Output the (x, y) coordinate of the center of the cell containing the given text.  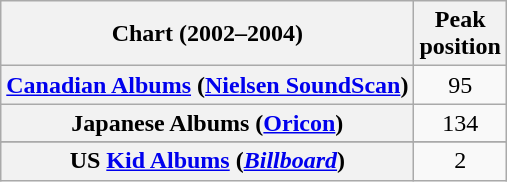
95 (460, 85)
Chart (2002–2004) (208, 34)
134 (460, 123)
Peakposition (460, 34)
2 (460, 161)
Japanese Albums (Oricon) (208, 123)
Canadian Albums (Nielsen SoundScan) (208, 85)
US Kid Albums (Billboard) (208, 161)
